For the text-containing cell, return its midpoint in [x, y] coordinate format. 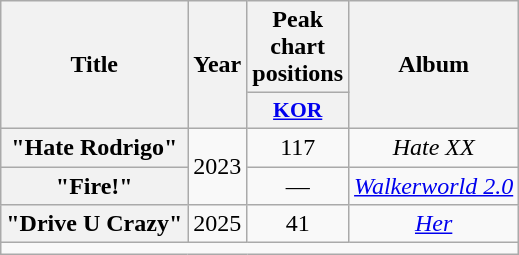
2023 [218, 166]
2025 [218, 224]
Year [218, 65]
"Fire!" [94, 185]
— [298, 185]
Her [434, 224]
117 [298, 147]
KOR [298, 111]
Walkerworld 2.0 [434, 185]
Title [94, 65]
Album [434, 65]
"Drive U Crazy" [94, 224]
41 [298, 224]
Peak chart positions [298, 47]
"Hate Rodrigo" [94, 147]
Hate XX [434, 147]
